For the text-containing cell, return its midpoint in [X, Y] coordinate format. 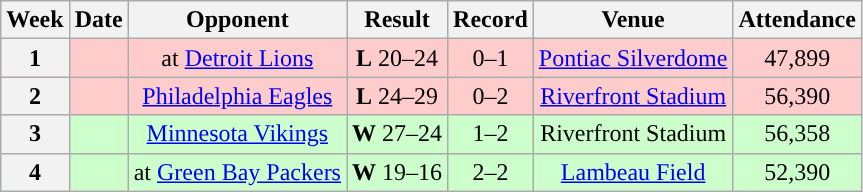
Pontiac Silverdome [633, 58]
Record [491, 20]
0–1 [491, 58]
4 [35, 172]
at Green Bay Packers [237, 172]
56,358 [797, 134]
56,390 [797, 96]
52,390 [797, 172]
47,899 [797, 58]
1–2 [491, 134]
2 [35, 96]
Venue [633, 20]
Philadelphia Eagles [237, 96]
Lambeau Field [633, 172]
W 27–24 [396, 134]
at Detroit Lions [237, 58]
W 19–16 [396, 172]
Date [98, 20]
Opponent [237, 20]
Attendance [797, 20]
L 20–24 [396, 58]
L 24–29 [396, 96]
Week [35, 20]
2–2 [491, 172]
1 [35, 58]
Minnesota Vikings [237, 134]
0–2 [491, 96]
Result [396, 20]
3 [35, 134]
